Determine the [x, y] coordinate at the center of the cell enclosing the given text.  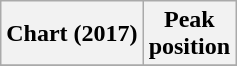
Peakposition [189, 34]
Chart (2017) [72, 34]
